From the cell containing the given text, extract its center point as [x, y] coordinate. 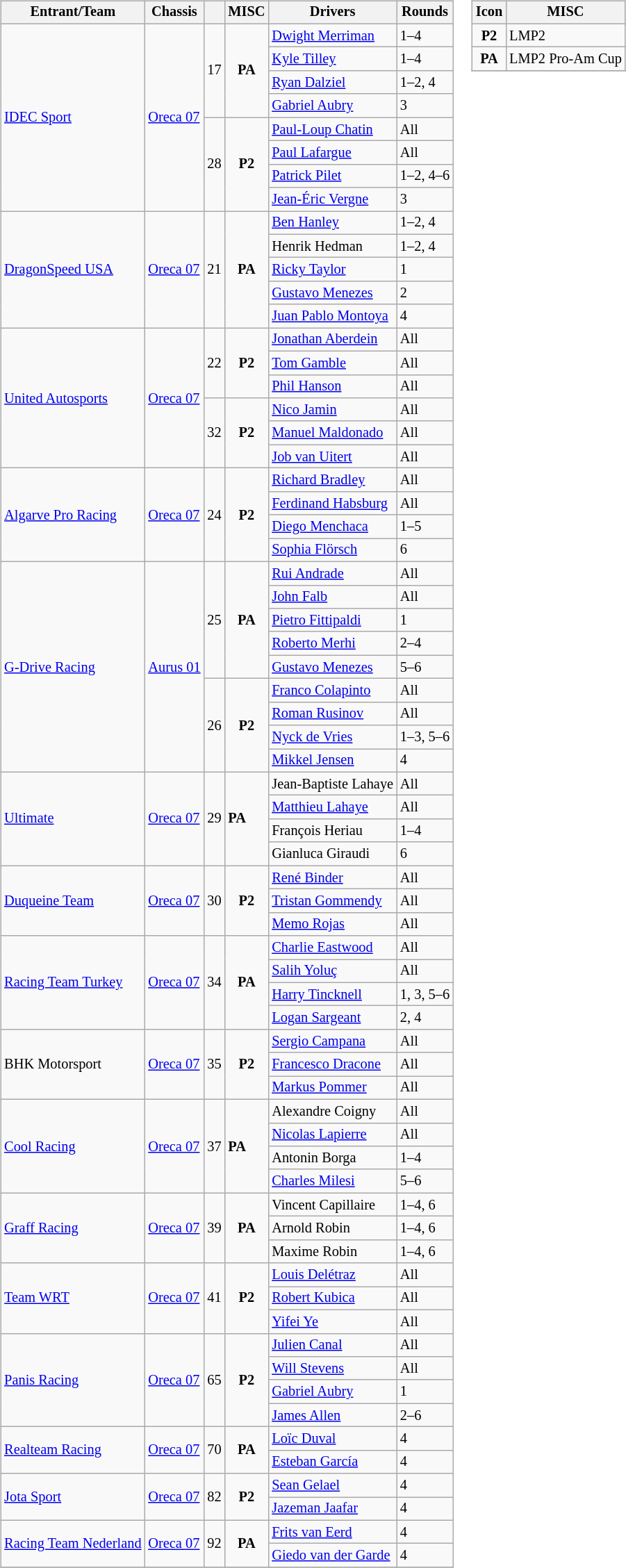
Mikkel Jensen [332, 761]
Ben Hanley [332, 223]
Nyck de Vries [332, 737]
Logan Sargeant [332, 1018]
1–2, 4–6 [425, 176]
Frits van Eerd [332, 1532]
Sean Gelael [332, 1485]
Pietro Fittipaldi [332, 620]
Giedo van der Garde [332, 1555]
28 [214, 164]
Team WRT [72, 1298]
41 [214, 1298]
Henrik Hedman [332, 246]
30 [214, 900]
LMP2 Pro-Am Cup [566, 59]
Loïc Duval [332, 1439]
Roman Rusinov [332, 713]
24 [214, 515]
Aurus 01 [174, 667]
Algarve Pro Racing [72, 515]
Dwight Merriman [332, 35]
Panis Racing [72, 1380]
Paul-Loup Chatin [332, 129]
Louis Delétraz [332, 1275]
Charles Milesi [332, 1181]
2–4 [425, 643]
Manuel Maldonado [332, 433]
Realteam Racing [72, 1451]
Alexandre Coigny [332, 1111]
BHK Motorsport [72, 1064]
2, 4 [425, 1018]
Icon [489, 13]
Phil Hanson [332, 386]
1–3, 5–6 [425, 737]
Sergio Campana [332, 1041]
Jean-Baptiste Lahaye [332, 784]
Franco Colapinto [332, 691]
LMP2 [566, 35]
82 [214, 1496]
Jean-Éric Vergne [332, 199]
34 [214, 982]
Paul Lafargue [332, 153]
32 [214, 434]
Richard Bradley [332, 480]
17 [214, 71]
Ultimate [72, 818]
Entrant/Team [72, 13]
Cool Racing [72, 1146]
Robert Kubica [332, 1298]
François Heriau [332, 831]
Job van Uitert [332, 456]
Will Stevens [332, 1369]
Harry Tincknell [332, 994]
Tom Gamble [332, 363]
26 [214, 725]
Patrick Pilet [332, 176]
Sophia Flörsch [332, 550]
Yifei Ye [332, 1321]
Graff Racing [72, 1228]
Arnold Robin [332, 1228]
James Allen [332, 1415]
2 [425, 293]
Gianluca Giraudi [332, 854]
Jazeman Jaafar [332, 1509]
70 [214, 1451]
Roberto Merhi [332, 643]
Ryan Dalziel [332, 83]
Jota Sport [72, 1496]
1, 3, 5–6 [425, 994]
Antonin Borga [332, 1158]
Chassis [174, 13]
Duqueine Team [72, 900]
Rui Andrade [332, 573]
92 [214, 1544]
Rounds [425, 13]
Charlie Eastwood [332, 948]
IDEC Sport [72, 117]
2–6 [425, 1415]
Ricky Taylor [332, 270]
DragonSpeed USA [72, 270]
Racing Team Turkey [72, 982]
Julien Canal [332, 1345]
35 [214, 1064]
René Binder [332, 877]
29 [214, 818]
Drivers [332, 13]
Nico Jamin [332, 410]
39 [214, 1228]
Francesco Dracone [332, 1064]
Nicolas Lapierre [332, 1134]
Memo Rojas [332, 924]
Markus Pommer [332, 1088]
1–5 [425, 527]
Kyle Tilley [332, 59]
Esteban García [332, 1462]
22 [214, 363]
Racing Team Nederland [72, 1544]
37 [214, 1146]
Tristan Gommendy [332, 901]
Ferdinand Habsburg [332, 503]
65 [214, 1380]
Juan Pablo Montoya [332, 316]
25 [214, 620]
Diego Menchaca [332, 527]
Vincent Capillaire [332, 1205]
G-Drive Racing [72, 667]
United Autosports [72, 398]
Jonathan Aberdein [332, 340]
Salih Yoluç [332, 971]
Maxime Robin [332, 1251]
Matthieu Lahaye [332, 807]
John Falb [332, 597]
21 [214, 270]
